Return [X, Y] of the center of cell containing provided text 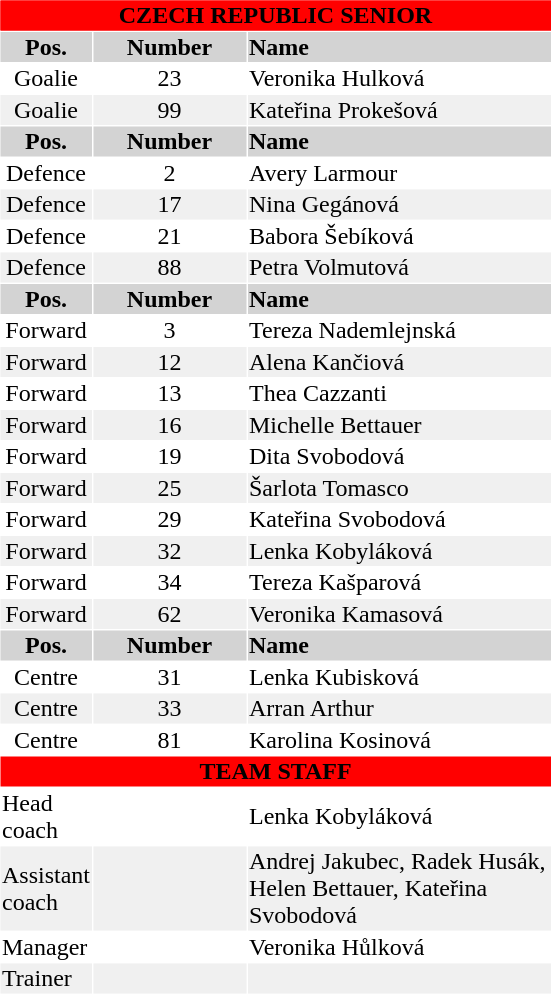
99 [170, 110]
Andrej Jakubec, Radek Husák, Helen Bettauer, Kateřina Svobodová [400, 888]
TEAM STAFF [275, 771]
23 [170, 79]
19 [170, 457]
Manager [46, 947]
Arran Arthur [400, 709]
31 [170, 677]
Dita Svobodová [400, 457]
Karolina Kosinová [400, 740]
Kateřina Svobodová [400, 519]
12 [170, 362]
Veronika Hulková [400, 79]
34 [170, 583]
CZECH REPUBLIC SENIOR [275, 15]
81 [170, 740]
Avery Larmour [400, 173]
3 [170, 331]
32 [170, 551]
Petra Volmutová [400, 267]
Assistant coach [46, 888]
25 [170, 488]
Head coach [46, 816]
62 [170, 614]
2 [170, 173]
Nina Gegánová [400, 205]
Tereza Kašparová [400, 583]
Veronika Hůlková [400, 947]
Veronika Kamasová [400, 614]
Trainer [46, 979]
Thea Cazzanti [400, 393]
88 [170, 267]
Alena Kančiová [400, 362]
16 [170, 425]
29 [170, 519]
Tereza Nademlejnská [400, 331]
17 [170, 205]
Lenka Kubisková [400, 677]
21 [170, 236]
Šarlota Tomasco [400, 488]
Kateřina Prokešová [400, 110]
Michelle Bettauer [400, 425]
Babora Šebíková [400, 236]
33 [170, 709]
13 [170, 393]
